From the cell containing the given text, extract its center point as [X, Y] coordinate. 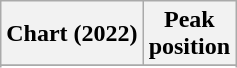
Peakposition [189, 34]
Chart (2022) [72, 34]
